Provide the (X, Y) coordinate of the cell's center where the given text is located.  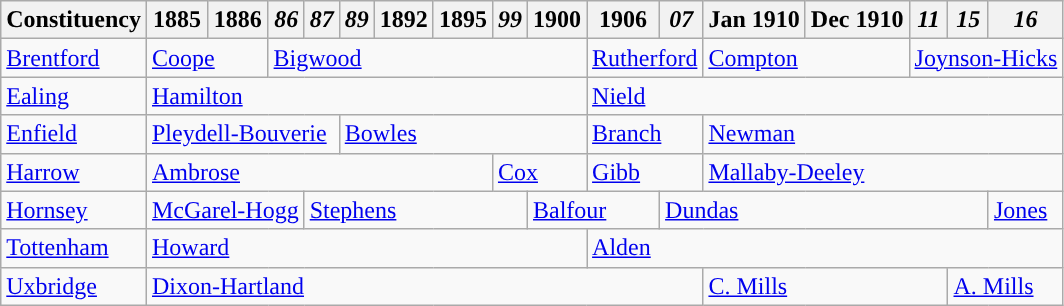
16 (1025, 20)
A. Mills (1006, 286)
C. Mills (826, 286)
1895 (462, 20)
99 (510, 20)
1886 (238, 20)
Jan 1910 (754, 20)
Alden (825, 248)
Nield (825, 96)
Constituency (74, 20)
86 (286, 20)
McGarel-Hogg (225, 210)
Newman (883, 134)
87 (322, 20)
Coope (207, 58)
Howard (366, 248)
1900 (556, 20)
Uxbridge (74, 286)
Bigwood (427, 58)
Dec 1910 (857, 20)
Ealing (74, 96)
Dundas (824, 210)
Gibb (645, 172)
89 (356, 20)
Enfield (74, 134)
Dixon-Hartland (424, 286)
Pleydell-Bouverie (242, 134)
Rutherford (645, 58)
Bowles (462, 134)
11 (928, 20)
Hornsey (74, 210)
Joynson-Hicks (986, 58)
Branch (645, 134)
15 (968, 20)
1892 (404, 20)
1885 (176, 20)
Cox (539, 172)
07 (682, 20)
Hamilton (366, 96)
Stephens (416, 210)
Brentford (74, 58)
Mallaby-Deeley (883, 172)
Jones (1025, 210)
Ambrose (319, 172)
Compton (806, 58)
Tottenham (74, 248)
1906 (624, 20)
Balfour (593, 210)
Harrow (74, 172)
